Identify which cell holds the provided text, then report its [X, Y] central coordinate. 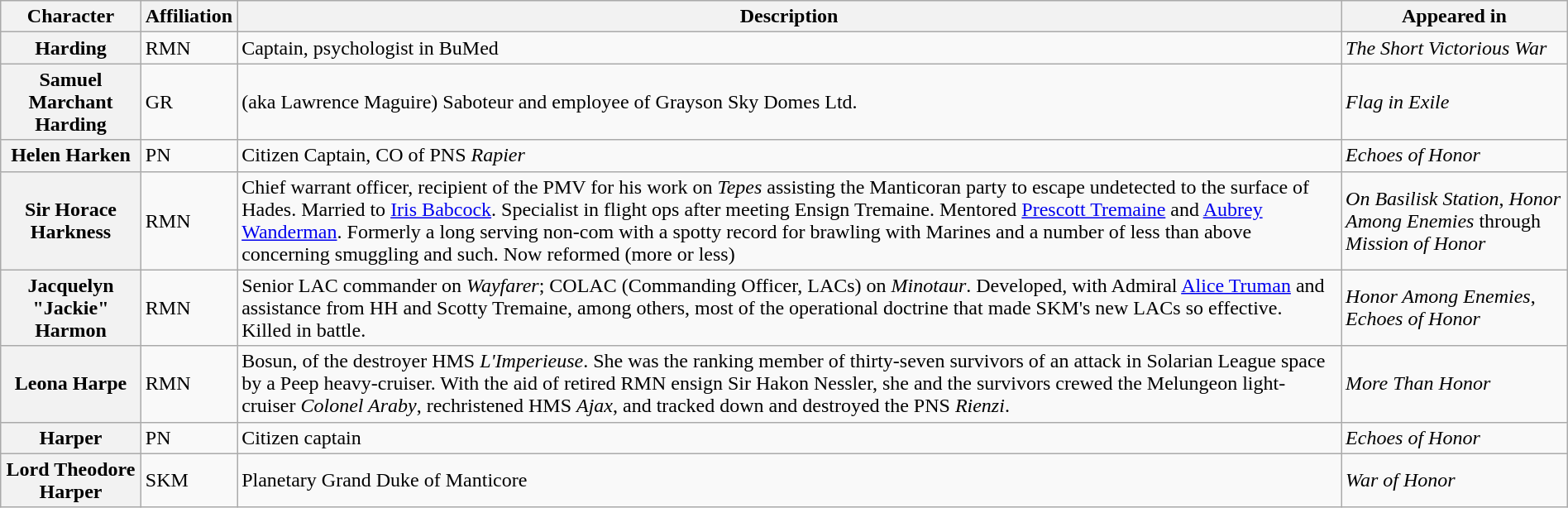
Harper [71, 438]
War of Honor [1455, 480]
Appeared in [1455, 17]
Lord Theodore Harper [71, 480]
Harding [71, 48]
Leona Harpe [71, 384]
Captain, psychologist in BuMed [789, 48]
On Basilisk Station, Honor Among Enemies through Mission of Honor [1455, 220]
Affiliation [189, 17]
Samuel Marchant Harding [71, 102]
Honor Among Enemies, Echoes of Honor [1455, 308]
SKM [189, 480]
Sir Horace Harkness [71, 220]
Citizen Captain, CO of PNS Rapier [789, 156]
Flag in Exile [1455, 102]
Description [789, 17]
(aka Lawrence Maguire) Saboteur and employee of Grayson Sky Domes Ltd. [789, 102]
The Short Victorious War [1455, 48]
GR [189, 102]
Citizen captain [789, 438]
Helen Harken [71, 156]
More Than Honor [1455, 384]
Jacquelyn "Jackie" Harmon [71, 308]
Character [71, 17]
Planetary Grand Duke of Manticore [789, 480]
